For the text-containing cell, return its midpoint in (X, Y) coordinate format. 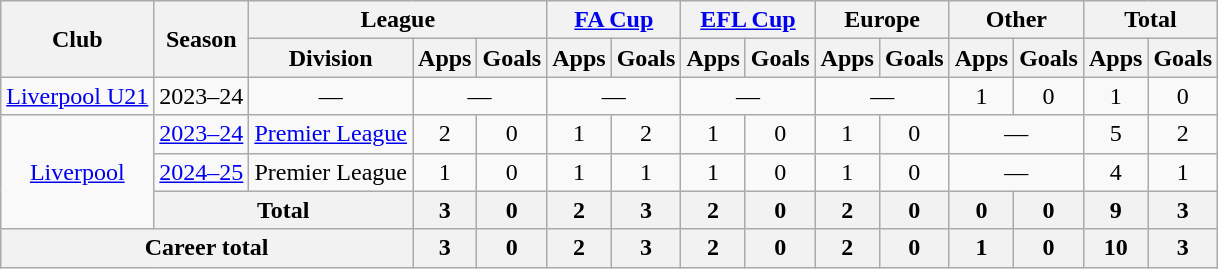
Club (78, 39)
League (398, 20)
Career total (207, 248)
Other (1016, 20)
Season (202, 39)
Europe (882, 20)
Division (331, 58)
9 (1115, 210)
4 (1115, 172)
2024–25 (202, 172)
EFL Cup (748, 20)
Liverpool U21 (78, 96)
10 (1115, 248)
FA Cup (614, 20)
5 (1115, 134)
Liverpool (78, 172)
